From the cell containing the given text, extract its center point as [X, Y] coordinate. 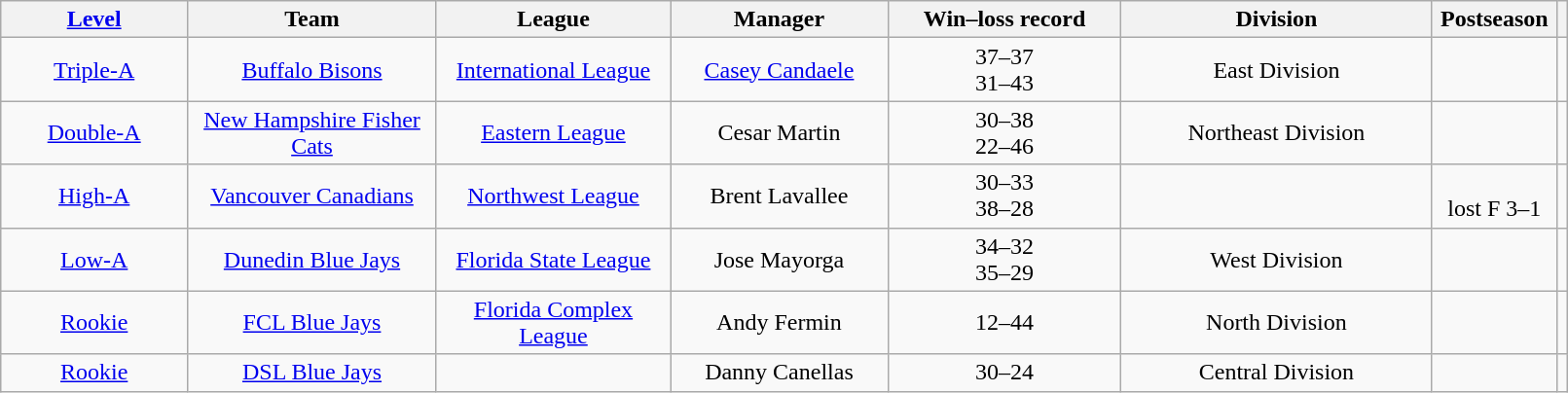
Level [94, 19]
Vancouver Canadians [312, 196]
Eastern League [553, 132]
International League [553, 70]
Dunedin Blue Jays [312, 259]
30–24 [1004, 373]
Danny Canellas [780, 373]
Northeast Division [1277, 132]
Low-A [94, 259]
League [553, 19]
Jose Mayorga [780, 259]
30–38 22–46 [1004, 132]
Manager [780, 19]
FCL Blue Jays [312, 323]
Win–loss record [1004, 19]
Florida State League [553, 259]
12–44 [1004, 323]
West Division [1277, 259]
Buffalo Bisons [312, 70]
Cesar Martin [780, 132]
Casey Candaele [780, 70]
30–33 38–28 [1004, 196]
Team [312, 19]
High-A [94, 196]
Central Division [1277, 373]
37–37 31–43 [1004, 70]
Triple-A [94, 70]
North Division [1277, 323]
Postseason [1495, 19]
Andy Fermin [780, 323]
Division [1277, 19]
lost F 3–1 [1495, 196]
Double-A [94, 132]
34–32 35–29 [1004, 259]
DSL Blue Jays [312, 373]
Florida Complex League [553, 323]
New Hampshire Fisher Cats [312, 132]
Brent Lavallee [780, 196]
East Division [1277, 70]
Northwest League [553, 196]
